Detect which cell encompasses the target text, then output its (x, y) center coordinate. 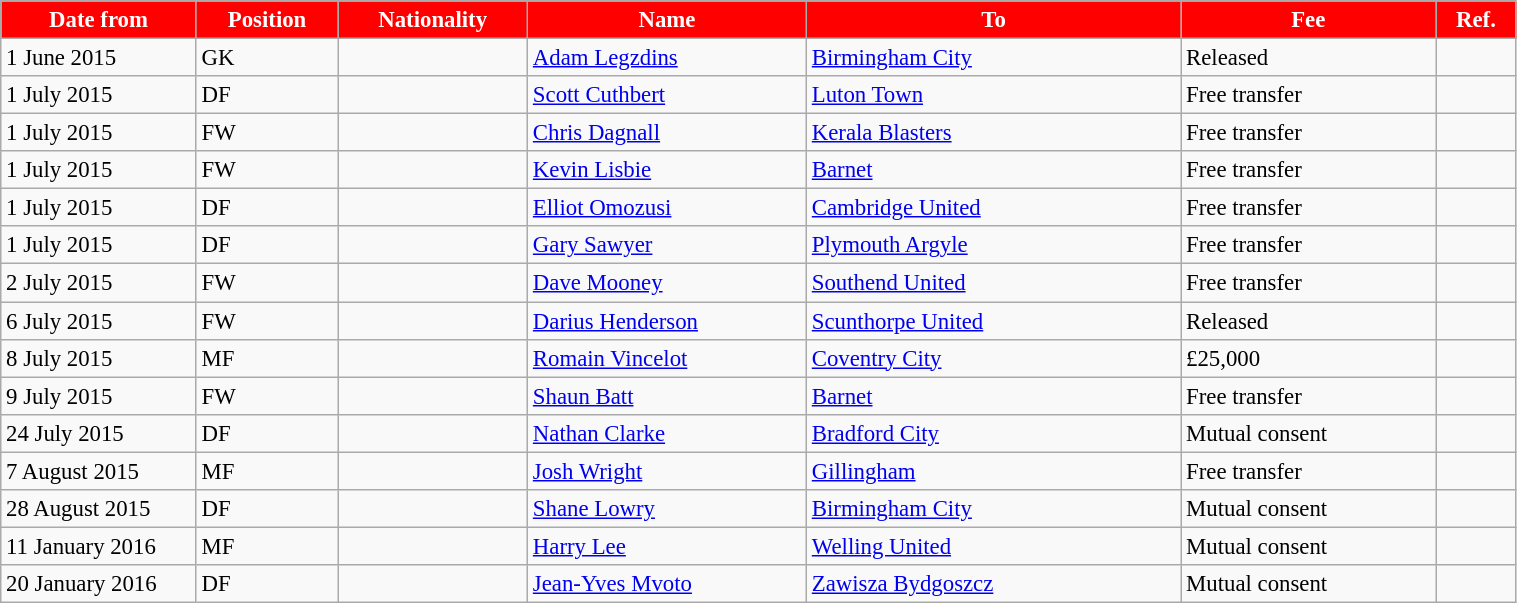
2 July 2015 (99, 283)
Ref. (1476, 20)
Kevin Lisbie (668, 170)
Harry Lee (668, 546)
8 July 2015 (99, 358)
28 August 2015 (99, 509)
Bradford City (993, 433)
6 July 2015 (99, 321)
Romain Vincelot (668, 358)
9 July 2015 (99, 396)
Nathan Clarke (668, 433)
Zawisza Bydgoszcz (993, 584)
£25,000 (1308, 358)
Chris Dagnall (668, 133)
Name (668, 20)
Nationality (433, 20)
GK (267, 58)
Welling United (993, 546)
Fee (1308, 20)
24 July 2015 (99, 433)
7 August 2015 (99, 471)
20 January 2016 (99, 584)
1 June 2015 (99, 58)
Position (267, 20)
Gary Sawyer (668, 245)
Josh Wright (668, 471)
Date from (99, 20)
Luton Town (993, 95)
Shane Lowry (668, 509)
Cambridge United (993, 208)
Gillingham (993, 471)
Shaun Batt (668, 396)
Plymouth Argyle (993, 245)
Jean-Yves Mvoto (668, 584)
Coventry City (993, 358)
11 January 2016 (99, 546)
Dave Mooney (668, 283)
Elliot Omozusi (668, 208)
Scott Cuthbert (668, 95)
Scunthorpe United (993, 321)
Adam Legzdins (668, 58)
Darius Henderson (668, 321)
Kerala Blasters (993, 133)
To (993, 20)
Southend United (993, 283)
